From the cell containing the given text, extract its center point as [X, Y] coordinate. 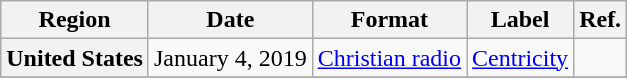
January 4, 2019 [230, 58]
Format [389, 20]
Ref. [600, 20]
Centricity [520, 58]
Region [75, 20]
United States [75, 58]
Christian radio [389, 58]
Date [230, 20]
Label [520, 20]
